Search for the cell housing the specified text and yield its [x, y] center coordinate. 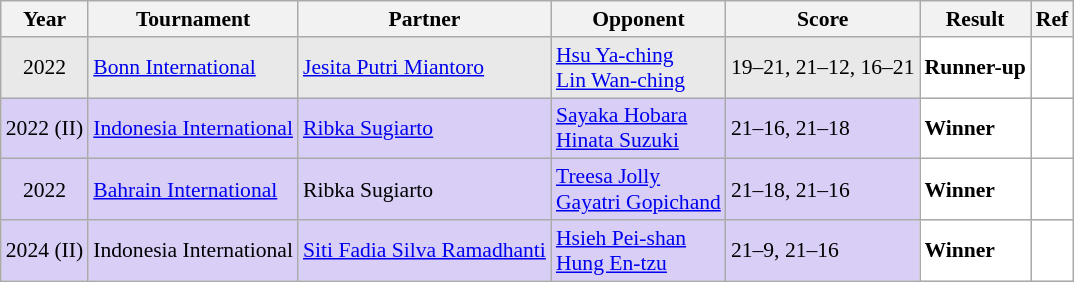
Siti Fadia Silva Ramadhanti [424, 250]
19–21, 21–12, 16–21 [823, 68]
2024 (II) [44, 250]
Opponent [638, 19]
Runner-up [976, 68]
Jesita Putri Miantoro [424, 68]
Hsieh Pei-shan Hung En-tzu [638, 250]
2022 (II) [44, 128]
Bonn International [193, 68]
Ref [1052, 19]
Result [976, 19]
Tournament [193, 19]
21–9, 21–16 [823, 250]
Bahrain International [193, 190]
21–16, 21–18 [823, 128]
Partner [424, 19]
Treesa Jolly Gayatri Gopichand [638, 190]
Hsu Ya-ching Lin Wan-ching [638, 68]
Sayaka Hobara Hinata Suzuki [638, 128]
Year [44, 19]
21–18, 21–16 [823, 190]
Score [823, 19]
